Pinpoint the cell where the given text exists, returning its (x, y) midpoint coordinate. 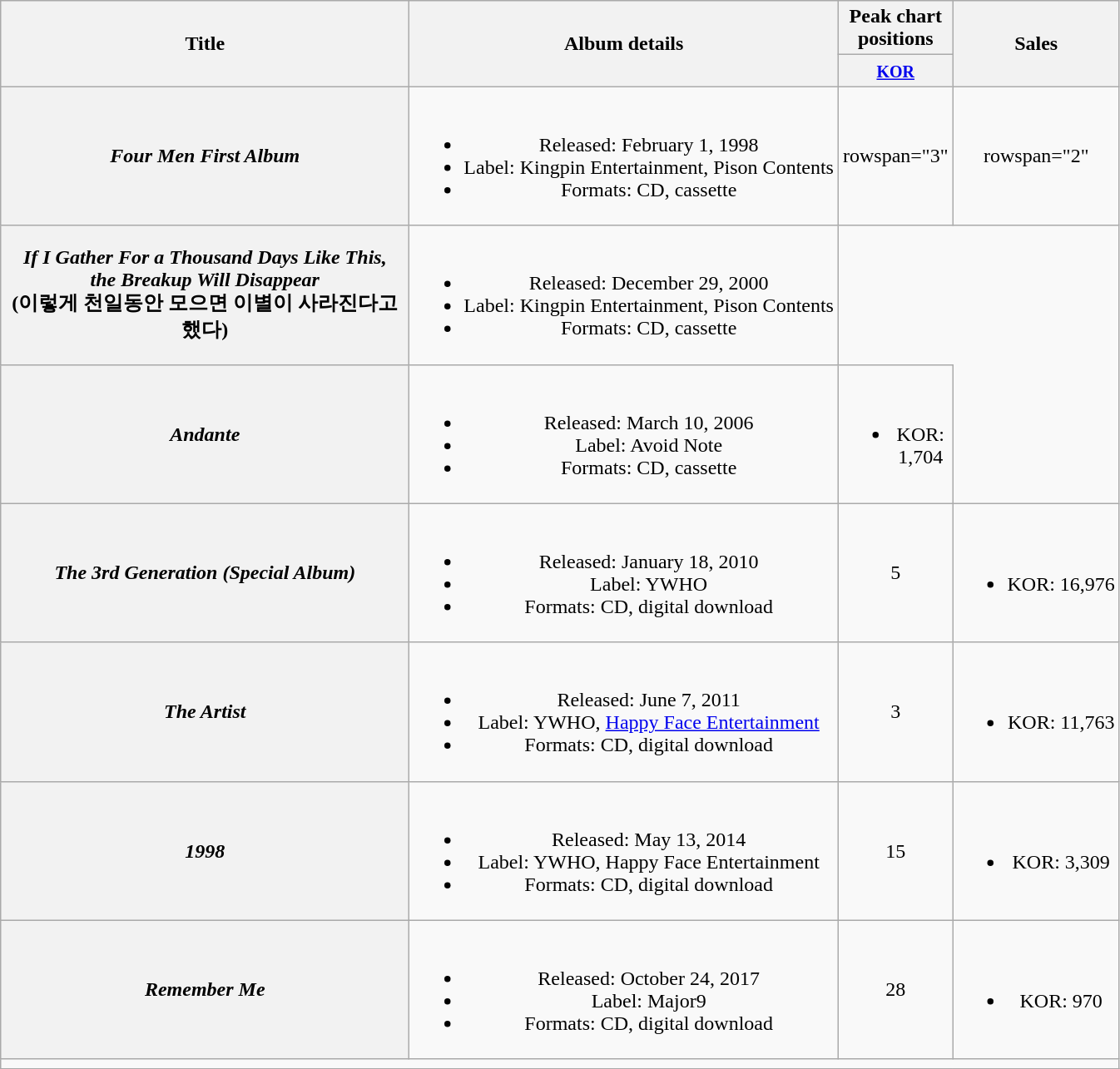
KOR: 970 (1036, 990)
If I Gather For a Thousand Days Like This,the Breakup Will Disappear(이렇게 천일동안 모으면 이별이 사라진다고 했다) (205, 294)
Sales (1036, 43)
Released: May 13, 2014Label: YWHO, Happy Face EntertainmentFormats: CD, digital download (624, 850)
Andante (205, 434)
Released: June 7, 2011Label: YWHO, Happy Face EntertainmentFormats: CD, digital download (624, 712)
Released: January 18, 2010Label: YWHOFormats: CD, digital download (624, 572)
rowspan="3" (895, 156)
KOR: 1,704 (895, 434)
Released: February 1, 1998Label: Kingpin Entertainment, Pison ContentsFormats: CD, cassette (624, 156)
Album details (624, 43)
Title (205, 43)
KOR (895, 71)
3 (895, 712)
KOR: 11,763 (1036, 712)
Released: December 29, 2000Label: Kingpin Entertainment, Pison ContentsFormats: CD, cassette (624, 294)
The 3rd Generation (Special Album) (205, 572)
Released: March 10, 2006Label: Avoid NoteFormats: CD, cassette (624, 434)
KOR: 3,309 (1036, 850)
The Artist (205, 712)
28 (895, 990)
Released: October 24, 2017Label: Major9Formats: CD, digital download (624, 990)
1998 (205, 850)
15 (895, 850)
Remember Me (205, 990)
Four Men First Album (205, 156)
KOR: 16,976 (1036, 572)
5 (895, 572)
Peak chart positions (895, 28)
rowspan="2" (1036, 156)
